Locate the cell with the specified text and output its [X, Y] center coordinate. 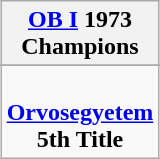
Orvosegyetem5th Title [80, 112]
OB I 1973Champions [80, 34]
